Provide the (X, Y) coordinate of the cell's center where the given text is located.  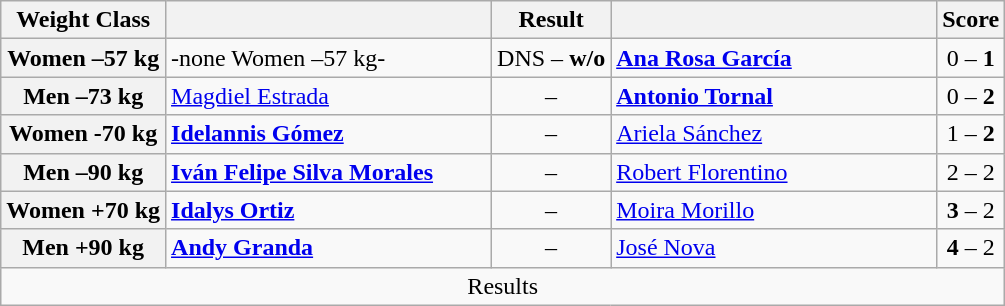
Results (503, 286)
Antonio Tornal (774, 96)
Women +70 kg (84, 210)
Idelannis Gómez (329, 134)
Idalys Ortiz (329, 210)
2 – 2 (971, 172)
1 – 2 (971, 134)
3 – 2 (971, 210)
Ariela Sánchez (774, 134)
Men –73 kg (84, 96)
0 – 1 (971, 58)
4 – 2 (971, 248)
-none Women –57 kg- (329, 58)
Men +90 kg (84, 248)
0 – 2 (971, 96)
José Nova (774, 248)
Robert Florentino (774, 172)
Women –57 kg (84, 58)
Weight Class (84, 20)
Women -70 kg (84, 134)
Iván Felipe Silva Morales (329, 172)
DNS – w/o (552, 58)
Magdiel Estrada (329, 96)
Men –90 kg (84, 172)
Ana Rosa García (774, 58)
Result (552, 20)
Andy Granda (329, 248)
Moira Morillo (774, 210)
Score (971, 20)
